Output the [x, y] coordinate of the center of the cell containing the given text.  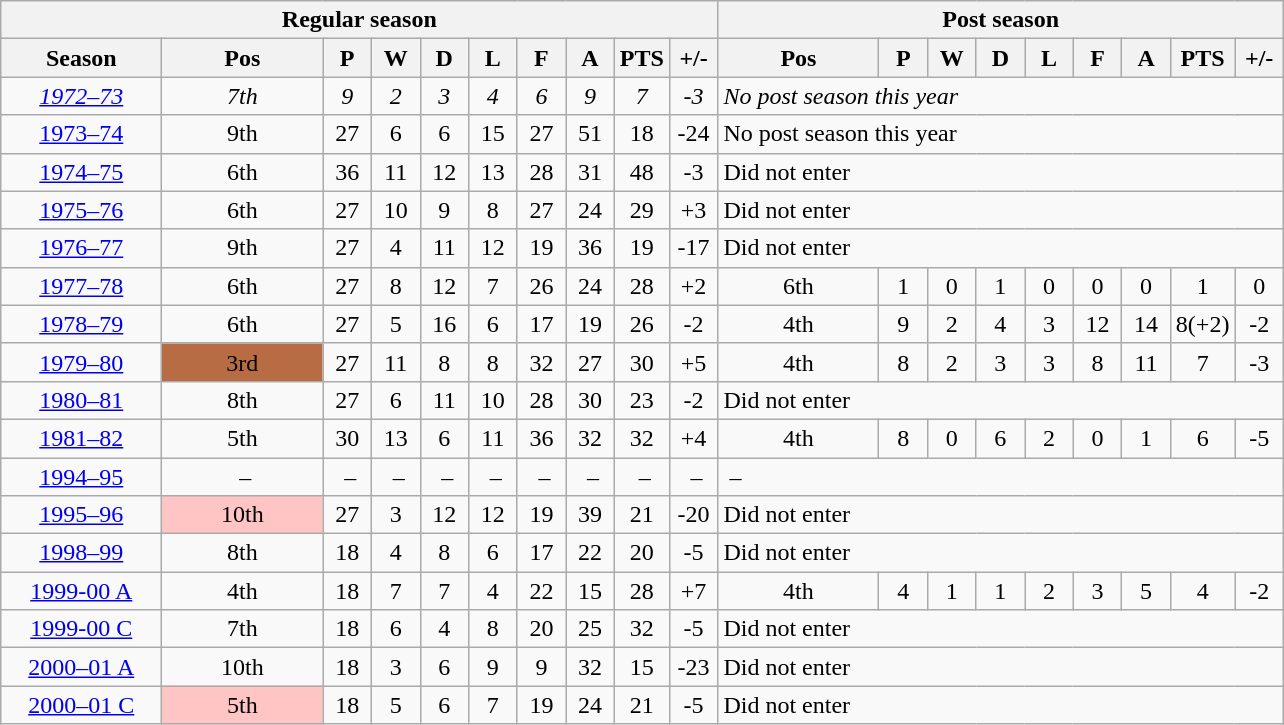
1979–80 [82, 362]
+5 [694, 362]
1981–82 [82, 438]
Post season [1001, 20]
2000–01 A [82, 667]
8(+2) [1202, 324]
+2 [694, 286]
25 [590, 629]
2000–01 C [82, 705]
29 [642, 210]
51 [590, 134]
-20 [694, 515]
1972–73 [82, 96]
14 [1146, 324]
1999-00 C [82, 629]
1998–99 [82, 553]
1995–96 [82, 515]
16 [444, 324]
31 [590, 172]
1977–78 [82, 286]
1976–77 [82, 248]
3rd [242, 362]
Season [82, 58]
-24 [694, 134]
39 [590, 515]
+3 [694, 210]
-23 [694, 667]
+4 [694, 438]
1999-00 A [82, 591]
1978–79 [82, 324]
1973–74 [82, 134]
-17 [694, 248]
48 [642, 172]
1980–81 [82, 400]
Regular season [360, 20]
23 [642, 400]
+7 [694, 591]
1994–95 [82, 477]
1975–76 [82, 210]
1974–75 [82, 172]
